Pinpoint the cell where the given text exists, returning its (x, y) midpoint coordinate. 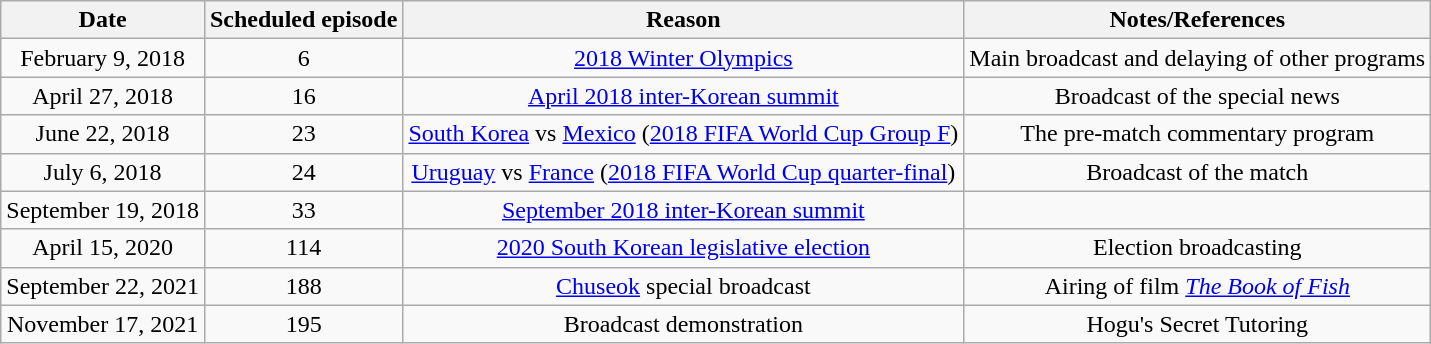
April 27, 2018 (103, 96)
Broadcast demonstration (684, 324)
Airing of film The Book of Fish (1198, 286)
September 22, 2021 (103, 286)
Hogu's Secret Tutoring (1198, 324)
2020 South Korean legislative election (684, 248)
24 (303, 172)
Broadcast of the special news (1198, 96)
Reason (684, 20)
April 2018 inter-Korean summit (684, 96)
July 6, 2018 (103, 172)
Notes/References (1198, 20)
188 (303, 286)
South Korea vs Mexico (2018 FIFA World Cup Group F) (684, 134)
114 (303, 248)
Uruguay vs France (2018 FIFA World Cup quarter-final) (684, 172)
June 22, 2018 (103, 134)
Election broadcasting (1198, 248)
2018 Winter Olympics (684, 58)
November 17, 2021 (103, 324)
195 (303, 324)
16 (303, 96)
Main broadcast and delaying of other programs (1198, 58)
April 15, 2020 (103, 248)
Scheduled episode (303, 20)
Date (103, 20)
The pre-match commentary program (1198, 134)
33 (303, 210)
Broadcast of the match (1198, 172)
Chuseok special broadcast (684, 286)
23 (303, 134)
February 9, 2018 (103, 58)
September 2018 inter-Korean summit (684, 210)
6 (303, 58)
September 19, 2018 (103, 210)
